Capture the cell that displays the provided text and extract its [x, y] central coordinate. 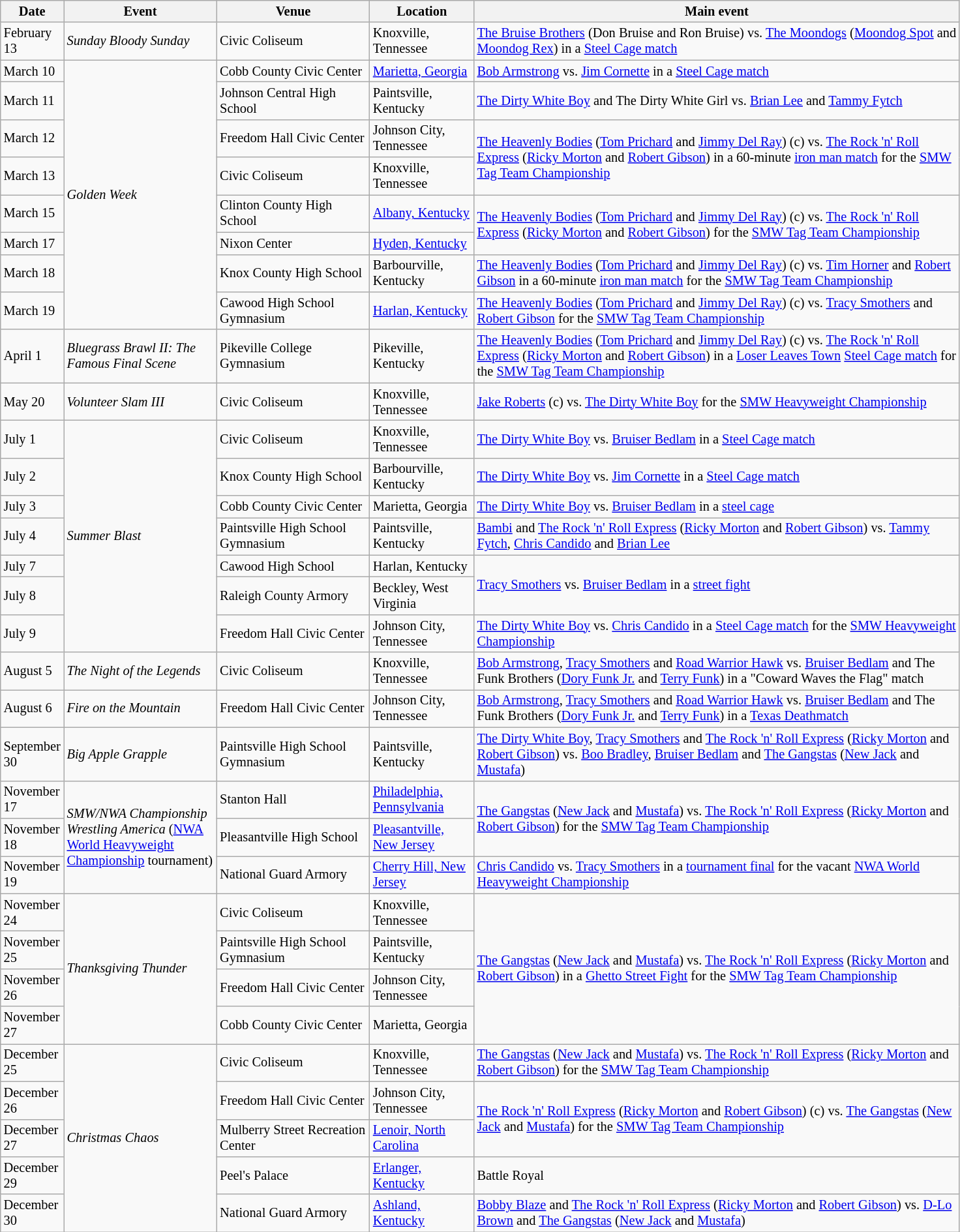
March 10 [33, 71]
The Dirty White Boy vs. Chris Candido in a Steel Cage match for the SMW Heavyweight Championship [717, 633]
Clinton County High School [293, 213]
Beckley, West Virginia [422, 595]
March 12 [33, 138]
Thanksgiving Thunder [141, 969]
Peel's Palace [293, 1175]
Bobby Blaze and The Rock 'n' Roll Express (Ricky Morton and Robert Gibson) vs. D-Lo Brown and The Gangstas (New Jack and Mustafa) [717, 1213]
Raleigh County Armory [293, 595]
March 15 [33, 213]
Event [141, 11]
December 26 [33, 1100]
August 5 [33, 671]
December 29 [33, 1175]
The Dirty White Boy and The Dirty White Girl vs. Brian Lee and Tammy Fytch [717, 100]
Albany, Kentucky [422, 213]
Venue [293, 11]
December 25 [33, 1062]
Cherry Hill, New Jersey [422, 875]
Battle Royal [717, 1175]
Bluegrass Brawl II: The Famous Final Scene [141, 356]
July 7 [33, 566]
Location [422, 11]
July 8 [33, 595]
Lenoir, North Carolina [422, 1138]
Erlanger, Kentucky [422, 1175]
November 17 [33, 800]
SMW/NWA Championship Wrestling America (NWA World Heavyweight Championship tournament) [141, 837]
July 9 [33, 633]
Pleasantville, New Jersey [422, 837]
Hyden, Kentucky [422, 243]
August 6 [33, 708]
Cawood High School Gymnasium [293, 310]
Cawood High School [293, 566]
May 20 [33, 402]
December 30 [33, 1213]
July 1 [33, 439]
July 3 [33, 507]
March 11 [33, 100]
September 30 [33, 754]
November 24 [33, 912]
The Dirty White Boy vs. Bruiser Bedlam in a steel cage [717, 507]
Main event [717, 11]
Christmas Chaos [141, 1137]
Fire on the Mountain [141, 708]
March 19 [33, 310]
Tracy Smothers vs. Bruiser Bedlam in a street fight [717, 584]
Pleasantville High School [293, 837]
Jake Roberts (c) vs. The Dirty White Boy for the SMW Heavyweight Championship [717, 402]
February 13 [33, 41]
Bob Armstrong vs. Jim Cornette in a Steel Cage match [717, 71]
November 19 [33, 875]
The Heavenly Bodies (Tom Prichard and Jimmy Del Ray) (c) vs. Tracy Smothers and Robert Gibson for the SMW Tag Team Championship [717, 310]
The Bruise Brothers (Don Bruise and Ron Bruise) vs. The Moondogs (Moondog Spot and Moondog Rex) in a Steel Cage match [717, 41]
Pikeville, Kentucky [422, 356]
Golden Week [141, 194]
Johnson Central High School [293, 100]
The Dirty White Boy vs. Jim Cornette in a Steel Cage match [717, 477]
November 25 [33, 950]
Chris Candido vs. Tracy Smothers in a tournament final for the vacant NWA World Heavyweight Championship [717, 875]
November 26 [33, 987]
The Rock 'n' Roll Express (Ricky Morton and Robert Gibson) (c) vs. The Gangstas (New Jack and Mustafa) for the SMW Tag Team Championship [717, 1119]
November 18 [33, 837]
Summer Blast [141, 536]
November 27 [33, 1025]
Sunday Bloody Sunday [141, 41]
Mulberry Street Recreation Center [293, 1138]
December 27 [33, 1138]
Date [33, 11]
Philadelphia, Pennsylvania [422, 800]
The Dirty White Boy vs. Bruiser Bedlam in a Steel Cage match [717, 439]
Ashland, Kentucky [422, 1213]
Volunteer Slam III [141, 402]
Big Apple Grapple [141, 754]
Bambi and The Rock 'n' Roll Express (Ricky Morton and Robert Gibson) vs. Tammy Fytch, Chris Candido and Brian Lee [717, 536]
March 13 [33, 176]
July 2 [33, 477]
July 4 [33, 536]
March 17 [33, 243]
March 18 [33, 273]
April 1 [33, 356]
Nixon Center [293, 243]
Stanton Hall [293, 800]
Bob Armstrong, Tracy Smothers and Road Warrior Hawk vs. Bruiser Bedlam and The Funk Brothers (Dory Funk Jr. and Terry Funk) in a Texas Deathmatch [717, 708]
The Night of the Legends [141, 671]
Pikeville College Gymnasium [293, 356]
